Identify which cell holds the provided text, then report its (x, y) central coordinate. 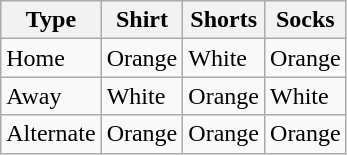
Alternate (51, 134)
Type (51, 20)
Shorts (224, 20)
Home (51, 58)
Away (51, 96)
Shirt (142, 20)
Socks (306, 20)
